Extract the (X, Y) coordinate from the center of the cell holding the provided text.  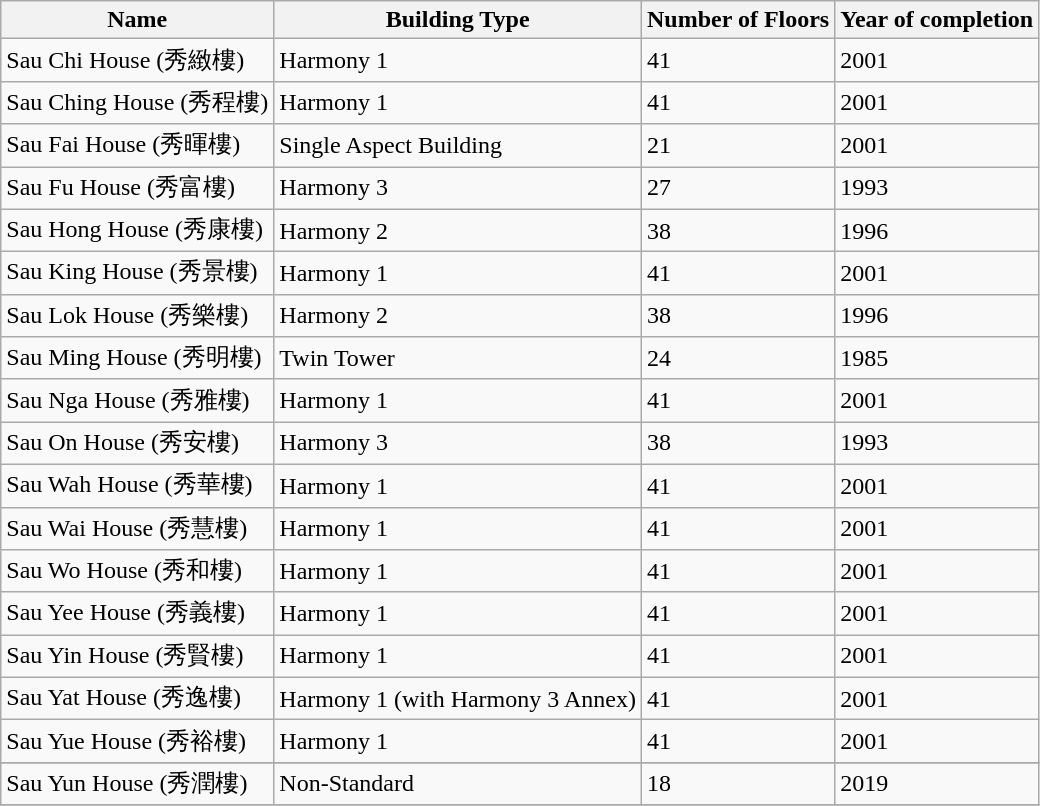
Sau Ming House (秀明樓) (138, 358)
Non-Standard (458, 784)
Sau Yue House (秀裕樓) (138, 742)
Sau Yun House (秀潤樓) (138, 784)
Sau Chi House (秀緻樓) (138, 60)
Sau King House (秀景樓) (138, 274)
Sau Fu House (秀富樓) (138, 188)
1985 (937, 358)
Sau Yee House (秀義樓) (138, 614)
24 (738, 358)
Sau Yin House (秀賢樓) (138, 656)
Building Type (458, 20)
Sau Fai House (秀暉樓) (138, 146)
18 (738, 784)
Sau Wah House (秀華樓) (138, 486)
Number of Floors (738, 20)
21 (738, 146)
Sau On House (秀安樓) (138, 444)
Name (138, 20)
Sau Hong House (秀康樓) (138, 230)
Sau Ching House (秀程樓) (138, 102)
Sau Yat House (秀逸樓) (138, 698)
Harmony 1 (with Harmony 3 Annex) (458, 698)
Sau Wo House (秀和樓) (138, 572)
Sau Wai House (秀慧樓) (138, 528)
Year of completion (937, 20)
2019 (937, 784)
Single Aspect Building (458, 146)
Sau Nga House (秀雅樓) (138, 400)
Twin Tower (458, 358)
Sau Lok House (秀樂樓) (138, 316)
27 (738, 188)
